Search for the cell housing the specified text and yield its (x, y) center coordinate. 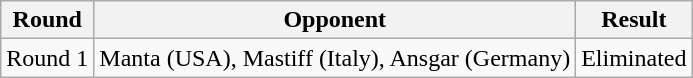
Result (634, 20)
Round 1 (48, 58)
Eliminated (634, 58)
Opponent (335, 20)
Round (48, 20)
Manta (USA), Mastiff (Italy), Ansgar (Germany) (335, 58)
